From the cell containing the given text, extract its center point as (x, y) coordinate. 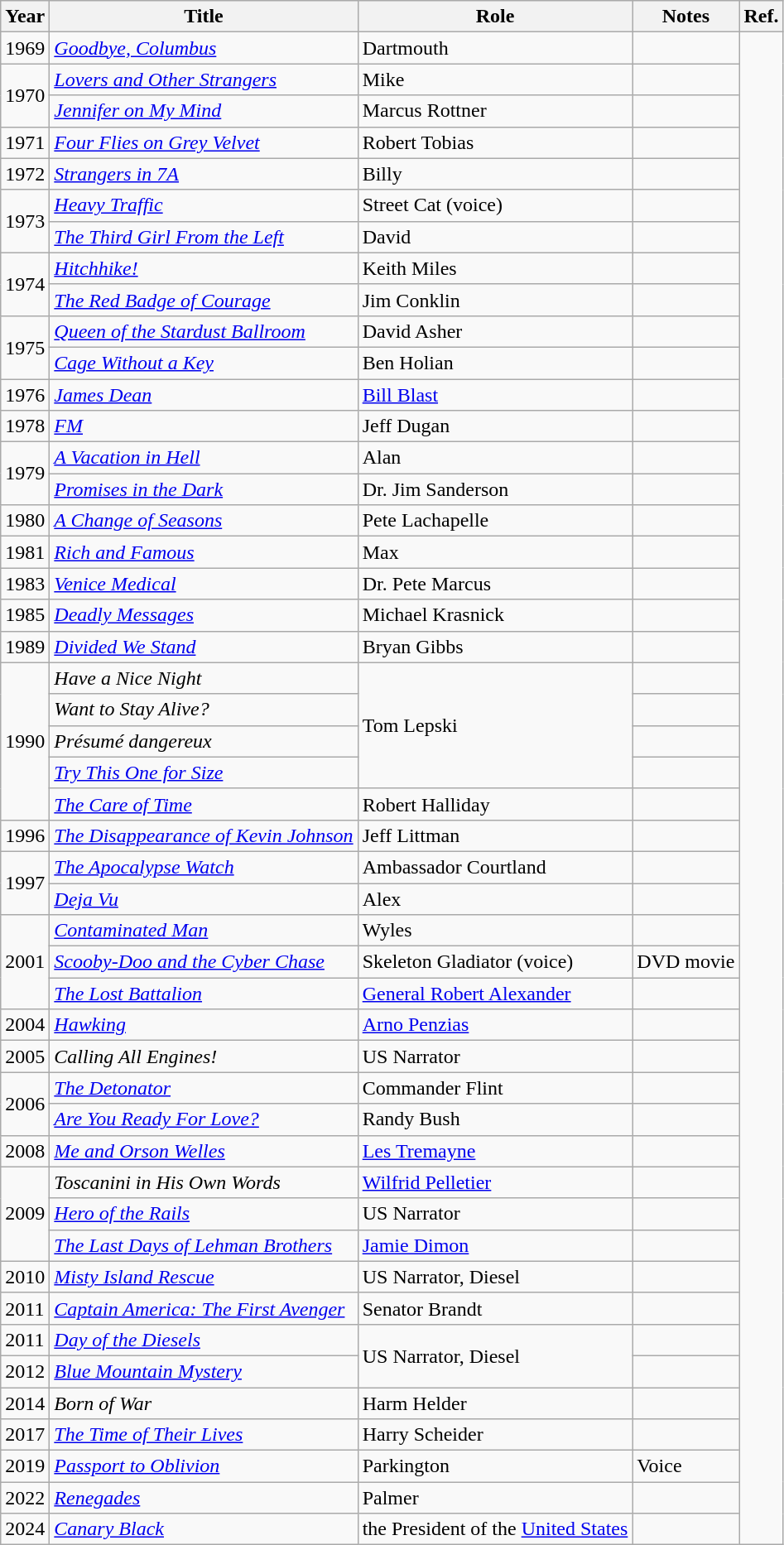
The Detonator (204, 1088)
1972 (25, 174)
Billy (495, 174)
Want to Stay Alive? (204, 710)
The Time of Their Lives (204, 1435)
1997 (25, 883)
Pete Lachapelle (495, 521)
Les Tremayne (495, 1151)
Keith Miles (495, 268)
1976 (25, 395)
General Robert Alexander (495, 994)
2022 (25, 1498)
Bill Blast (495, 395)
Goodbye, Columbus (204, 48)
Deja Vu (204, 898)
2004 (25, 1025)
Harry Scheider (495, 1435)
Are You Ready For Love? (204, 1119)
Title (204, 17)
Have a Nice Night (204, 678)
The Care of Time (204, 804)
1981 (25, 552)
2017 (25, 1435)
Hero of the Rails (204, 1214)
Senator Brandt (495, 1308)
1990 (25, 741)
Year (25, 17)
Wilfrid Pelletier (495, 1182)
Skeleton Gladiator (voice) (495, 962)
2014 (25, 1403)
Jennifer on My Mind (204, 111)
Wyles (495, 931)
FM (204, 426)
Présumé dangereux (204, 741)
2008 (25, 1151)
Promises in the Dark (204, 489)
Jamie Dimon (495, 1245)
Dr. Jim Sanderson (495, 489)
The Lost Battalion (204, 994)
Divided We Stand (204, 647)
Street Cat (voice) (495, 205)
Harm Helder (495, 1403)
Palmer (495, 1498)
Scooby-Doo and the Cyber Chase (204, 962)
The Apocalypse Watch (204, 867)
Try This One for Size (204, 772)
Bryan Gibbs (495, 647)
Robert Halliday (495, 804)
1978 (25, 426)
1971 (25, 142)
1989 (25, 647)
Toscanini in His Own Words (204, 1182)
1973 (25, 221)
Canary Black (204, 1529)
A Change of Seasons (204, 521)
Heavy Traffic (204, 205)
Rich and Famous (204, 552)
Born of War (204, 1403)
2005 (25, 1056)
Four Flies on Grey Velvet (204, 142)
Day of the Diesels (204, 1340)
2024 (25, 1529)
Calling All Engines! (204, 1056)
the President of the United States (495, 1529)
Commander Flint (495, 1088)
Ambassador Courtland (495, 867)
The Disappearance of Kevin Johnson (204, 835)
Deadly Messages (204, 615)
The Red Badge of Courage (204, 300)
Marcus Rottner (495, 111)
Arno Penzias (495, 1025)
Robert Tobias (495, 142)
Tom Lepski (495, 725)
1975 (25, 347)
2010 (25, 1277)
Voice (685, 1466)
Michael Krasnick (495, 615)
James Dean (204, 395)
1980 (25, 521)
2012 (25, 1371)
Blue Mountain Mystery (204, 1371)
Ben Holian (495, 363)
Misty Island Rescue (204, 1277)
Hawking (204, 1025)
A Vacation in Hell (204, 458)
Mike (495, 79)
Passport to Oblivion (204, 1466)
Jeff Dugan (495, 426)
1996 (25, 835)
Me and Orson Welles (204, 1151)
Hitchhike! (204, 268)
David (495, 237)
The Third Girl From the Left (204, 237)
1969 (25, 48)
Max (495, 552)
Captain America: The First Avenger (204, 1308)
1985 (25, 615)
Ref. (762, 17)
Jim Conklin (495, 300)
Jeff Littman (495, 835)
Randy Bush (495, 1119)
2006 (25, 1104)
2001 (25, 962)
1974 (25, 284)
2019 (25, 1466)
David Asher (495, 331)
DVD movie (685, 962)
Cage Without a Key (204, 363)
Notes (685, 17)
Contaminated Man (204, 931)
Lovers and Other Strangers (204, 79)
1983 (25, 584)
1970 (25, 95)
Dr. Pete Marcus (495, 584)
Role (495, 17)
Strangers in 7A (204, 174)
Alex (495, 898)
2009 (25, 1214)
1979 (25, 474)
Dartmouth (495, 48)
Venice Medical (204, 584)
Queen of the Stardust Ballroom (204, 331)
Alan (495, 458)
Renegades (204, 1498)
Parkington (495, 1466)
The Last Days of Lehman Brothers (204, 1245)
